Search for the cell housing the specified text and yield its [X, Y] center coordinate. 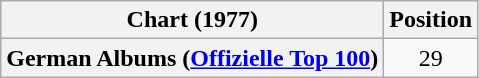
Position [431, 20]
29 [431, 58]
German Albums (Offizielle Top 100) [192, 58]
Chart (1977) [192, 20]
